Extract the (X, Y) coordinate from the center of the cell holding the provided text.  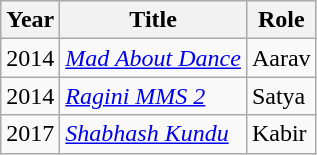
Shabhash Kundu (154, 134)
Year (30, 20)
Kabir (281, 134)
Ragini MMS 2 (154, 96)
Title (154, 20)
Aarav (281, 58)
Mad About Dance (154, 58)
Role (281, 20)
2017 (30, 134)
Satya (281, 96)
